Search for the cell housing the specified text and yield its (X, Y) center coordinate. 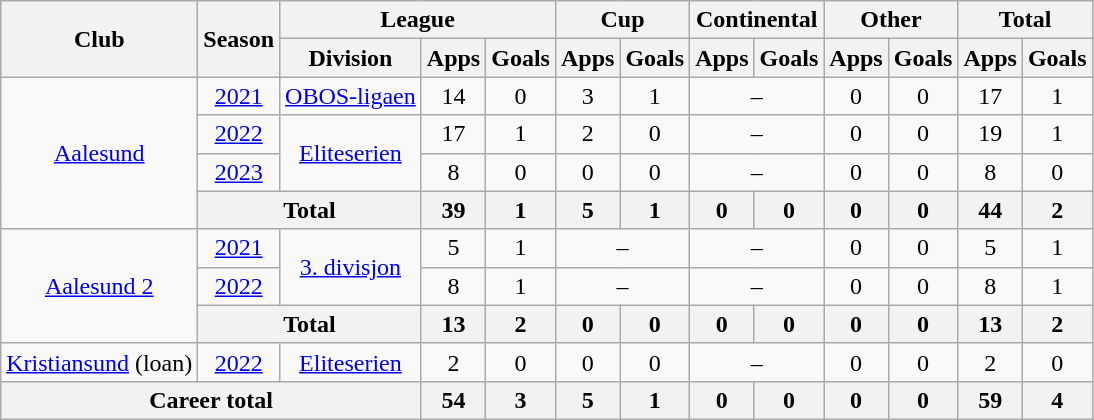
19 (990, 134)
OBOS-ligaen (351, 96)
Season (239, 39)
Continental (757, 20)
Aalesund 2 (100, 286)
League (418, 20)
Cup (622, 20)
39 (453, 210)
Club (100, 39)
2023 (239, 172)
Other (891, 20)
4 (1057, 400)
Career total (212, 400)
14 (453, 96)
54 (453, 400)
Aalesund (100, 153)
59 (990, 400)
Division (351, 58)
Kristiansund (loan) (100, 362)
44 (990, 210)
3. divisjon (351, 267)
